Capture the cell that displays the provided text and extract its (x, y) central coordinate. 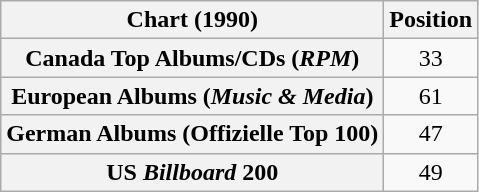
47 (431, 134)
Chart (1990) (192, 20)
European Albums (Music & Media) (192, 96)
49 (431, 172)
61 (431, 96)
German Albums (Offizielle Top 100) (192, 134)
US Billboard 200 (192, 172)
Canada Top Albums/CDs (RPM) (192, 58)
Position (431, 20)
33 (431, 58)
